Provide the (x, y) coordinate of the cell's center where the given text is located.  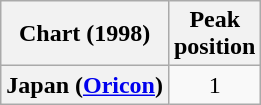
Japan (Oricon) (85, 85)
Peakposition (214, 34)
Chart (1998) (85, 34)
1 (214, 85)
